Provide the (x, y) coordinate of the cell's center where the given text is located.  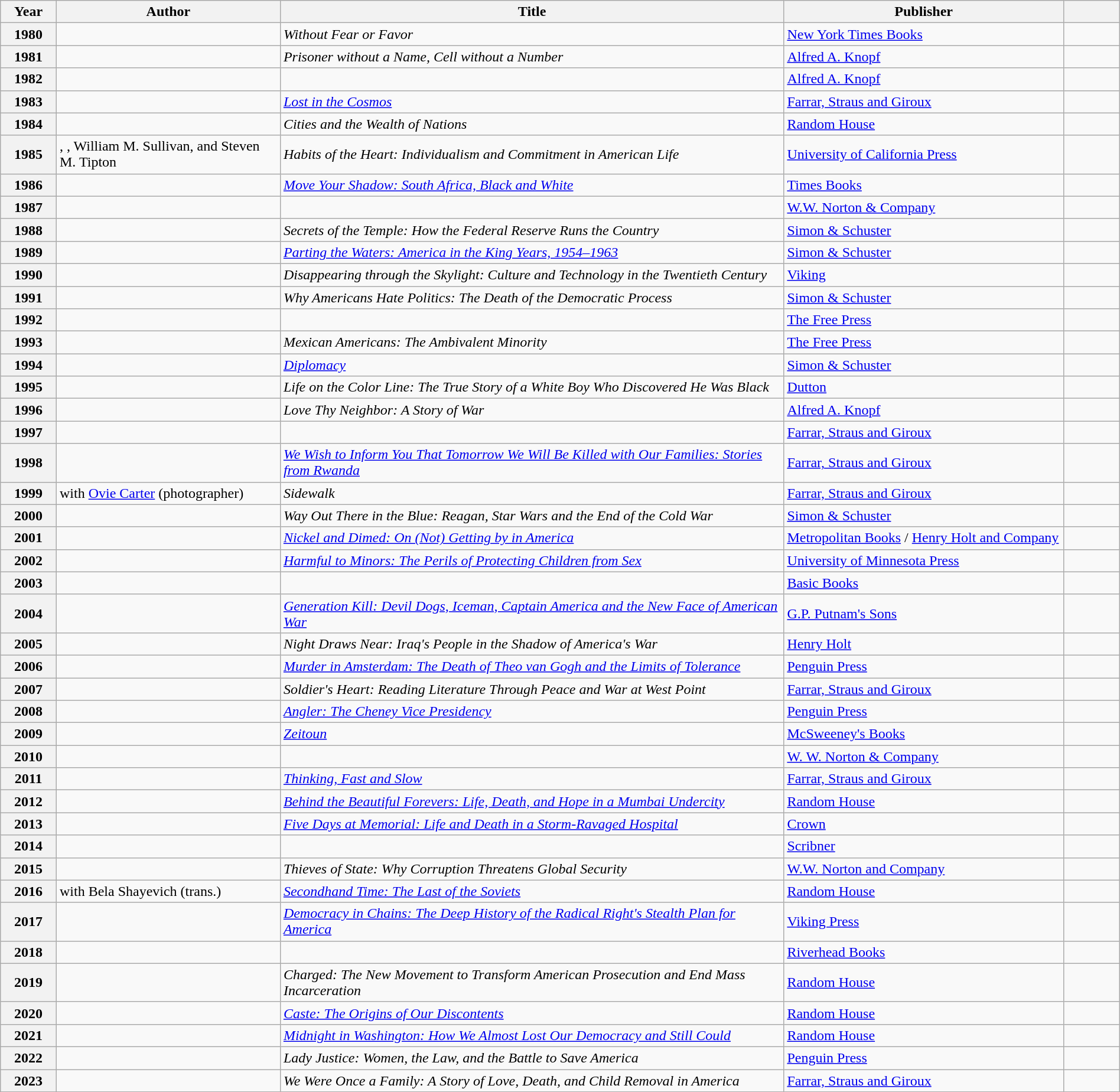
1986 (28, 185)
1980 (28, 34)
New York Times Books (924, 34)
, , William M. Sullivan, and Steven M. Tipton (168, 155)
We Were Once a Family: A Story of Love, Death, and Child Removal in America (532, 1080)
Publisher (924, 12)
Habits of the Heart: Individualism and Commitment in American Life (532, 155)
Way Out There in the Blue: Reagan, Star Wars and the End of the Cold War (532, 516)
Diplomacy (532, 365)
Secrets of the Temple: How the Federal Reserve Runs the Country (532, 230)
Viking (924, 275)
2000 (28, 516)
1988 (28, 230)
Author (168, 12)
2019 (28, 983)
1983 (28, 102)
Nickel and Dimed: On (Not) Getting by in America (532, 538)
2005 (28, 644)
Soldier's Heart: Reading Literature Through Peace and War at West Point (532, 689)
Zeitoun (532, 734)
Love Thy Neighbor: A Story of War (532, 410)
Night Draws Near: Iraq's People in the Shadow of America's War (532, 644)
2013 (28, 824)
Mexican Americans: The Ambivalent Minority (532, 343)
2011 (28, 779)
2001 (28, 538)
2010 (28, 757)
Times Books (924, 185)
1995 (28, 387)
1990 (28, 275)
1981 (28, 57)
Prisoner without a Name, Cell without a Number (532, 57)
Five Days at Memorial: Life and Death in a Storm-Ravaged Hospital (532, 824)
McSweeney's Books (924, 734)
Sidewalk (532, 493)
2009 (28, 734)
Henry Holt (924, 644)
Parting the Waters: America in the King Years, 1954–1963 (532, 252)
2020 (28, 1013)
2017 (28, 921)
Lost in the Cosmos (532, 102)
W. W. Norton & Company (924, 757)
Viking Press (924, 921)
1991 (28, 297)
Scribner (924, 846)
Harmful to Minors: The Perils of Protecting Children from Sex (532, 560)
Lady Justice: Women, the Law, and the Battle to Save America (532, 1058)
Murder in Amsterdam: The Death of Theo van Gogh and the Limits of Tolerance (532, 666)
Thieves of State: Why Corruption Threatens Global Security (532, 869)
Without Fear or Favor (532, 34)
University of California Press (924, 155)
Metropolitan Books / Henry Holt and Company (924, 538)
1993 (28, 343)
Thinking, Fast and Slow (532, 779)
G.P. Putnam's Sons (924, 613)
University of Minnesota Press (924, 560)
1984 (28, 124)
Why Americans Hate Politics: The Death of the Democratic Process (532, 297)
W.W. Norton and Company (924, 869)
1996 (28, 410)
2007 (28, 689)
1987 (28, 207)
Year (28, 12)
Secondhand Time: The Last of the Soviets (532, 891)
W.W. Norton & Company (924, 207)
1985 (28, 155)
1992 (28, 320)
2022 (28, 1058)
Democracy in Chains: The Deep History of the Radical Right's Stealth Plan for America (532, 921)
2012 (28, 801)
1997 (28, 432)
1998 (28, 463)
Title (532, 12)
Angler: The Cheney Vice Presidency (532, 712)
Basic Books (924, 583)
Charged: The New Movement to Transform American Prosecution and End Mass Incarceration (532, 983)
2021 (28, 1035)
Caste: The Origins of Our Discontents (532, 1013)
1999 (28, 493)
Midnight in Washington: How We Almost Lost Our Democracy and Still Could (532, 1035)
Dutton (924, 387)
2018 (28, 952)
2014 (28, 846)
Cities and the Wealth of Nations (532, 124)
2015 (28, 869)
2006 (28, 666)
Disappearing through the Skylight: Culture and Technology in the Twentieth Century (532, 275)
2002 (28, 560)
with Bela Shayevich (trans.) (168, 891)
Life on the Color Line: The True Story of a White Boy Who Discovered He Was Black (532, 387)
2003 (28, 583)
We Wish to Inform You That Tomorrow We Will Be Killed with Our Families: Stories from Rwanda (532, 463)
with Ovie Carter (photographer) (168, 493)
2016 (28, 891)
2004 (28, 613)
2023 (28, 1080)
1982 (28, 79)
Riverhead Books (924, 952)
1994 (28, 365)
Move Your Shadow: South Africa, Black and White (532, 185)
Generation Kill: Devil Dogs, Iceman, Captain America and the New Face of American War (532, 613)
2008 (28, 712)
1989 (28, 252)
Behind the Beautiful Forevers: Life, Death, and Hope in a Mumbai Undercity (532, 801)
Crown (924, 824)
